Return [X, Y] of the center of cell containing provided text 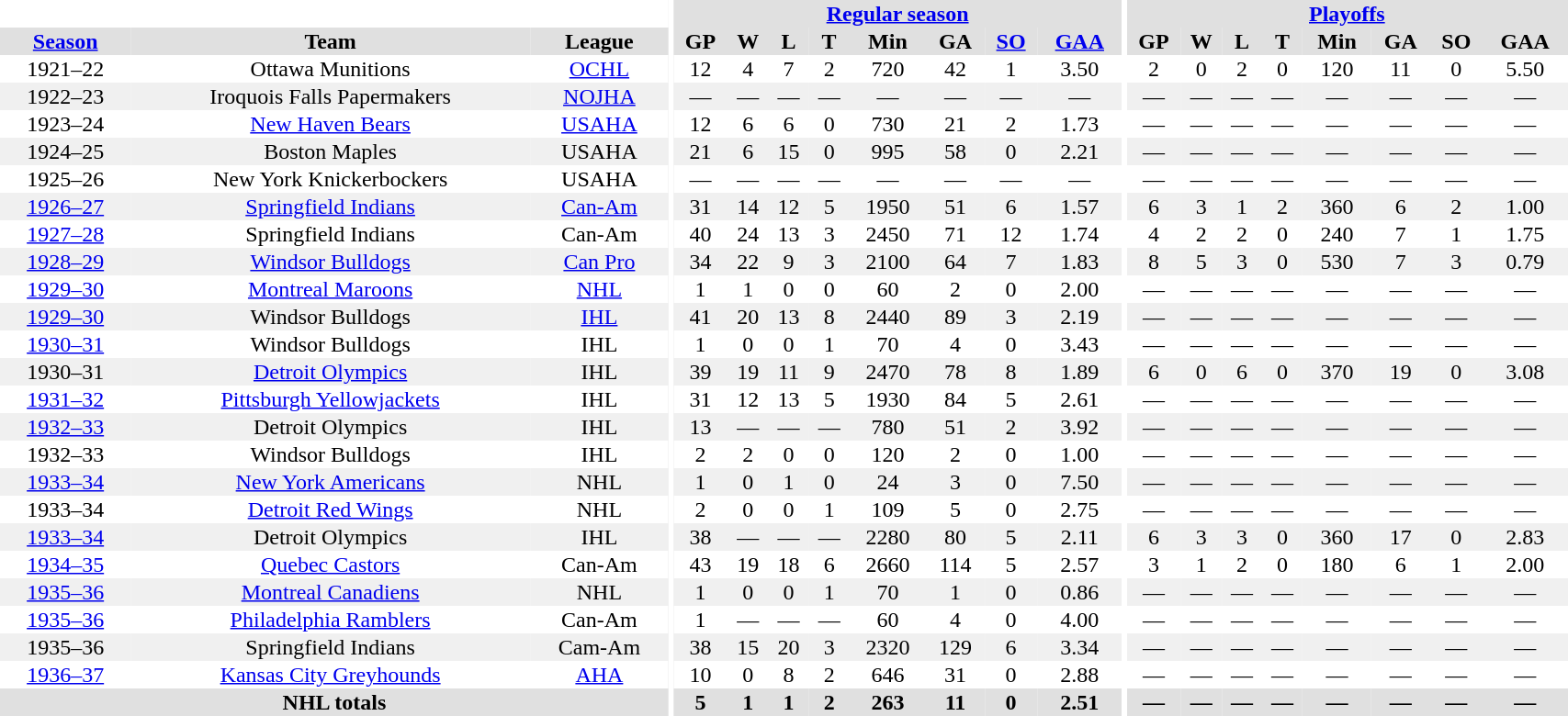
58 [955, 151]
1.83 [1079, 262]
2.75 [1079, 509]
71 [955, 234]
89 [955, 317]
3.08 [1525, 372]
3.92 [1079, 427]
1921–22 [65, 69]
2660 [887, 565]
39 [700, 372]
1934–35 [65, 565]
New York Americans [331, 482]
5.50 [1525, 69]
2.51 [1079, 702]
1928–29 [65, 262]
1950 [887, 207]
1931–32 [65, 399]
Montreal Maroons [331, 289]
3.34 [1079, 647]
Pittsburgh Yellowjackets [331, 399]
1.74 [1079, 234]
1.57 [1079, 207]
1923–24 [65, 124]
22 [748, 262]
New York Knickerbockers [331, 179]
Playoffs [1347, 14]
109 [887, 509]
2440 [887, 317]
Can Pro [599, 262]
Cam-Am [599, 647]
1926–27 [65, 207]
84 [955, 399]
Ottawa Munitions [331, 69]
Regular season [898, 14]
2.61 [1079, 399]
34 [700, 262]
Montreal Canadiens [331, 592]
Philadelphia Ramblers [331, 620]
2280 [887, 537]
18 [788, 565]
41 [700, 317]
1.73 [1079, 124]
2.83 [1525, 537]
1924–25 [65, 151]
2.88 [1079, 675]
1925–26 [65, 179]
1936–37 [65, 675]
64 [955, 262]
7.50 [1079, 482]
263 [887, 702]
Quebec Castors [331, 565]
Kansas City Greyhounds [331, 675]
646 [887, 675]
NHL totals [334, 702]
2.11 [1079, 537]
530 [1337, 262]
730 [887, 124]
2.19 [1079, 317]
129 [955, 647]
80 [955, 537]
2320 [887, 647]
720 [887, 69]
0.86 [1079, 592]
995 [887, 151]
240 [1337, 234]
Detroit Red Wings [331, 509]
17 [1401, 537]
1927–28 [65, 234]
2.57 [1079, 565]
370 [1337, 372]
3.43 [1079, 344]
43 [700, 565]
1.75 [1525, 234]
42 [955, 69]
4.00 [1079, 620]
New Haven Bears [331, 124]
780 [887, 427]
AHA [599, 675]
OCHL [599, 69]
0.79 [1525, 262]
2.21 [1079, 151]
1930 [887, 399]
78 [955, 372]
League [599, 41]
180 [1337, 565]
1.89 [1079, 372]
14 [748, 207]
Iroquois Falls Papermakers [331, 96]
2470 [887, 372]
Team [331, 41]
3.50 [1079, 69]
10 [700, 675]
40 [700, 234]
1922–23 [65, 96]
NOJHA [599, 96]
2450 [887, 234]
Season [65, 41]
2100 [887, 262]
Boston Maples [331, 151]
114 [955, 565]
